Detect which cell encompasses the target text, then output its (x, y) center coordinate. 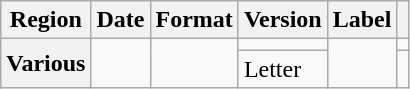
Date (120, 20)
Region (46, 20)
Format (194, 20)
Various (46, 64)
Label (362, 20)
Letter (282, 69)
Version (282, 20)
